Return (X, Y) of the center of cell containing provided text 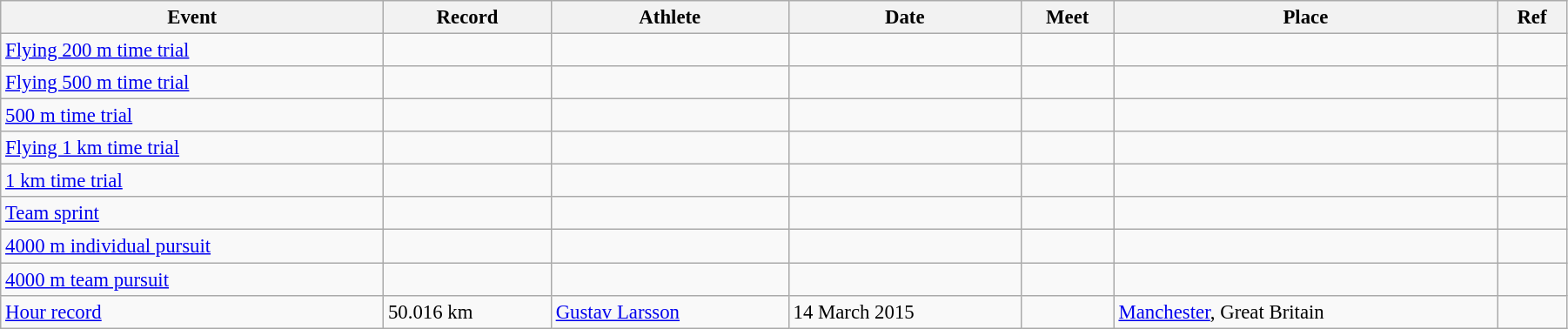
1 km time trial (192, 181)
Event (192, 17)
Flying 500 m time trial (192, 83)
Meet (1067, 17)
Flying 200 m time trial (192, 50)
Flying 1 km time trial (192, 148)
Place (1305, 17)
4000 m individual pursuit (192, 246)
500 m time trial (192, 116)
Manchester, Great Britain (1305, 312)
4000 m team pursuit (192, 279)
Gustav Larsson (670, 312)
14 March 2015 (905, 312)
Record (468, 17)
Hour record (192, 312)
Athlete (670, 17)
Date (905, 17)
Ref (1532, 17)
50.016 km (468, 312)
Team sprint (192, 213)
